Provide the (x, y) coordinate of the cell's center where the given text is located.  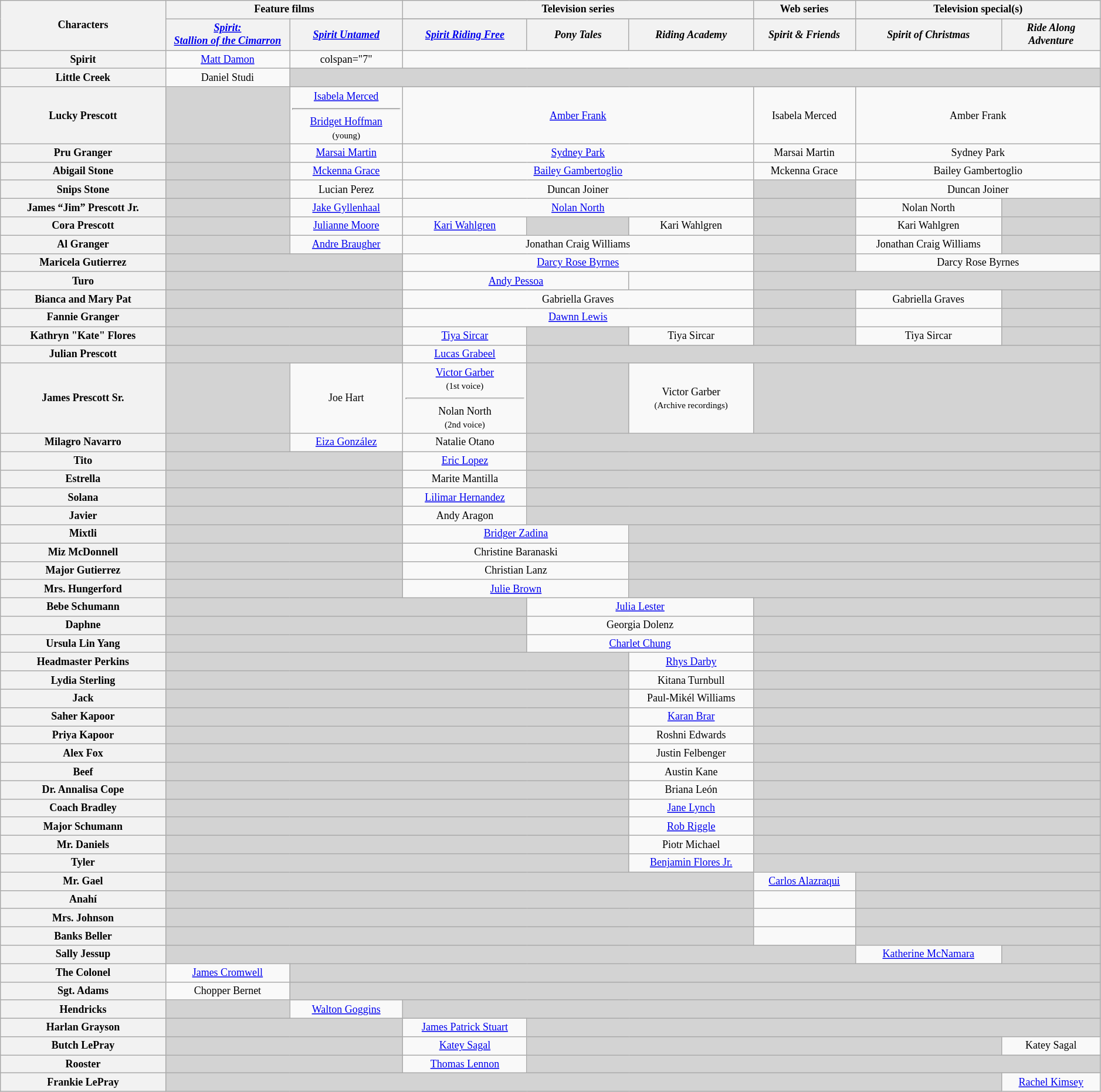
Cora Prescott (83, 226)
James Patrick Stuart (465, 1027)
Charlet Chung (640, 644)
Matt Damon (228, 60)
Bianca and Mary Pat (83, 299)
Web series (804, 9)
Spirit Untamed (346, 35)
Carlos Alazraqui (804, 881)
Austin Kane (691, 772)
Marite Mantilla (465, 479)
Television series (578, 9)
Victor Garber(Archive recordings) (691, 398)
Tito (83, 461)
Javier (83, 516)
James “Jim” Prescott Jr. (83, 208)
Major Schumann (83, 826)
Mixtli (83, 534)
James Prescott Sr. (83, 398)
Karan Brar (691, 717)
Lucian Perez (346, 189)
Frankie LePray (83, 1083)
James Cromwell (228, 972)
Milagro Navarro (83, 442)
Mr. Gael (83, 881)
Ursula Lin Yang (83, 644)
Spirit (83, 60)
Mrs. Hungerford (83, 589)
Katherine McNamara (928, 955)
Isabela Merced (804, 115)
Bridger Zadina (516, 534)
Headmaster Perkins (83, 662)
Andy Pessoa (516, 280)
Lydia Sterling (83, 680)
Pony Tales (578, 35)
Maricela Gutierrez (83, 263)
Saher Kapoor (83, 717)
Julian Prescott (83, 354)
Eric Lopez (465, 461)
Beef (83, 772)
Chopper Bernet (228, 991)
Butch LePray (83, 1046)
Turo (83, 280)
Julianne Moore (346, 226)
colspan="7" (346, 60)
Rob Riggle (691, 826)
Mr. Daniels (83, 845)
Al Granger (83, 244)
Solana (83, 497)
Priya Kapoor (83, 735)
Piotr Michael (691, 845)
Kitana Turnbull (691, 680)
Characters (83, 26)
Natalie Otano (465, 442)
Banks Beller (83, 936)
Snips Stone (83, 189)
Little Creek (83, 77)
Riding Academy (691, 35)
Lilimar Hernandez (465, 497)
Daniel Studi (228, 77)
The Colonel (83, 972)
Spirit & Friends (804, 35)
Rooster (83, 1064)
Benjamin Flores Jr. (691, 863)
Dr. Annalisa Cope (83, 789)
Georgia Dolenz (640, 625)
Thomas Lennon (465, 1064)
Daphne (83, 625)
Television special(s) (978, 9)
Abigail Stone (83, 171)
Feature films (284, 9)
Sgt. Adams (83, 991)
Major Gutierrez (83, 570)
Isabela MercedBridget Hoffman(young) (346, 115)
Rhys Darby (691, 662)
Julia Lester (640, 606)
Christine Baranaski (516, 552)
Alex Fox (83, 753)
Pru Granger (83, 152)
Miz McDonnell (83, 552)
Andy Aragon (465, 516)
Harlan Grayson (83, 1027)
Sally Jessup (83, 955)
Lucas Grabeel (465, 354)
Coach Bradley (83, 808)
Ride Along Adventure (1051, 35)
Spirit:Stallion of the Cimarron (228, 35)
Dawnn Lewis (578, 318)
Spirit of Christmas (928, 35)
Justin Felbenger (691, 753)
Eiza González (346, 442)
Walton Goggins (346, 1009)
Andre Braugher (346, 244)
Rachel Kimsey (1051, 1083)
Hendricks (83, 1009)
Bebe Schumann (83, 606)
Joe Hart (346, 398)
Jake Gyllenhaal (346, 208)
Christian Lanz (516, 570)
Spirit Riding Free (465, 35)
Fannie Granger (83, 318)
Kathryn "Kate" Flores (83, 335)
Victor Garber(1st voice)Nolan North(2nd voice) (465, 398)
Estrella (83, 479)
Jane Lynch (691, 808)
Paul-Mikél Williams (691, 698)
Roshni Edwards (691, 735)
Julie Brown (516, 589)
Anahí (83, 900)
Tyler (83, 863)
Jack (83, 698)
Briana León (691, 789)
Lucky Prescott (83, 115)
Mrs. Johnson (83, 917)
